Scan for the cell matching the given text and deliver its [x, y] coordinate at center. 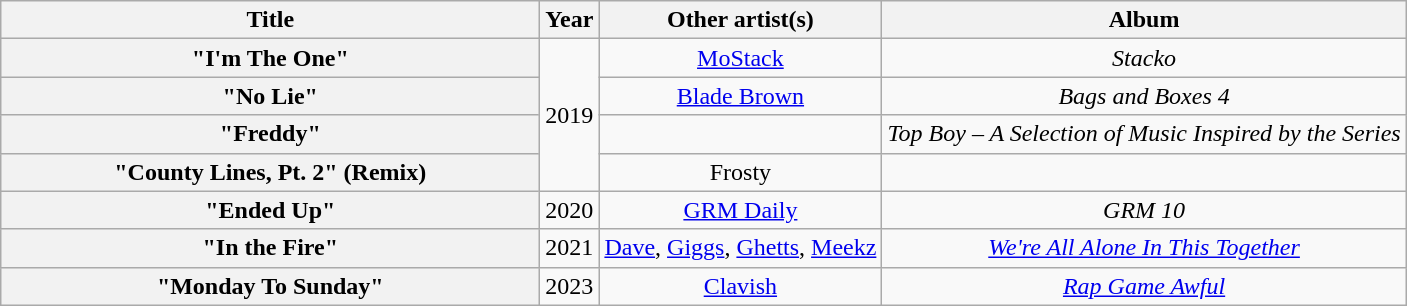
Rap Game Awful [1144, 286]
Dave, Giggs, Ghetts, Meekz [740, 248]
"In the Fire" [270, 248]
2019 [570, 115]
"Monday To Sunday" [270, 286]
"Ended Up" [270, 210]
Blade Brown [740, 96]
GRM Daily [740, 210]
Stacko [1144, 58]
Frosty [740, 172]
We're All Alone In This Together [1144, 248]
Title [270, 20]
2023 [570, 286]
Other artist(s) [740, 20]
2021 [570, 248]
"Freddy" [270, 134]
Album [1144, 20]
Top Boy – A Selection of Music Inspired by the Series [1144, 134]
"No Lie" [270, 96]
"I'm The One" [270, 58]
Year [570, 20]
MoStack [740, 58]
Clavish [740, 286]
"County Lines, Pt. 2" (Remix) [270, 172]
Bags and Boxes 4 [1144, 96]
GRM 10 [1144, 210]
2020 [570, 210]
